Search for the cell housing the specified text and yield its [X, Y] center coordinate. 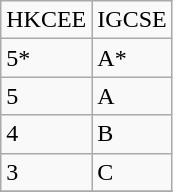
4 [46, 134]
3 [46, 172]
C [132, 172]
5 [46, 96]
A [132, 96]
A* [132, 58]
5* [46, 58]
HKCEE [46, 20]
IGCSE [132, 20]
B [132, 134]
